Return [x, y] of the center of cell containing provided text 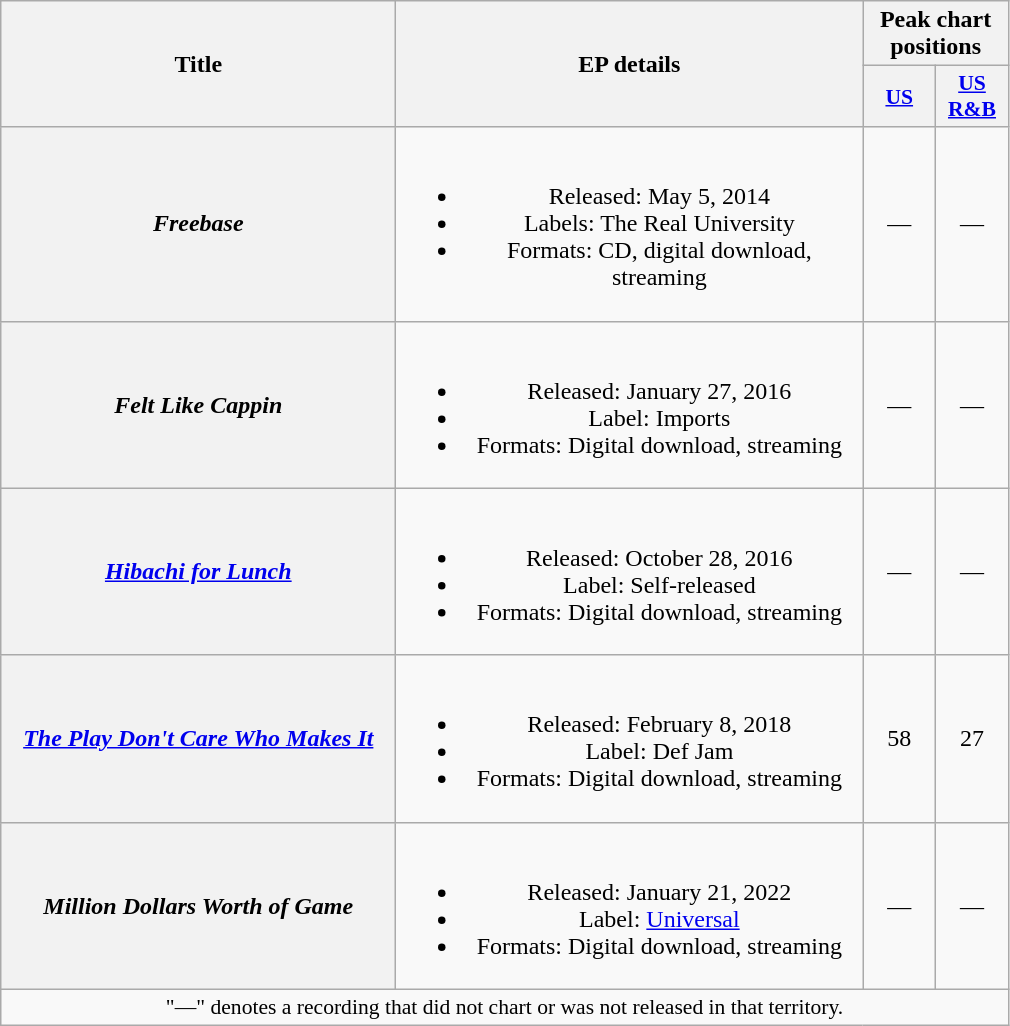
Released: May 5, 2014Labels: The Real UniversityFormats: CD, digital download, streaming [630, 224]
Million Dollars Worth of Game [198, 906]
USR&B [972, 96]
"—" denotes a recording that did not chart or was not released in that territory. [505, 1007]
Released: February 8, 2018Label: Def JamFormats: Digital download, streaming [630, 738]
27 [972, 738]
Released: January 27, 2016Label: ImportsFormats: Digital download, streaming [630, 404]
US [900, 96]
Title [198, 64]
The Play Don't Care Who Makes It [198, 738]
Felt Like Cappin [198, 404]
Released: October 28, 2016Label: Self-releasedFormats: Digital download, streaming [630, 572]
58 [900, 738]
Peak chart positions [936, 34]
EP details [630, 64]
Hibachi for Lunch [198, 572]
Freebase [198, 224]
Released: January 21, 2022Label: UniversalFormats: Digital download, streaming [630, 906]
